Return the [X, Y] coordinate for the center point of the cell that contains the specified text.  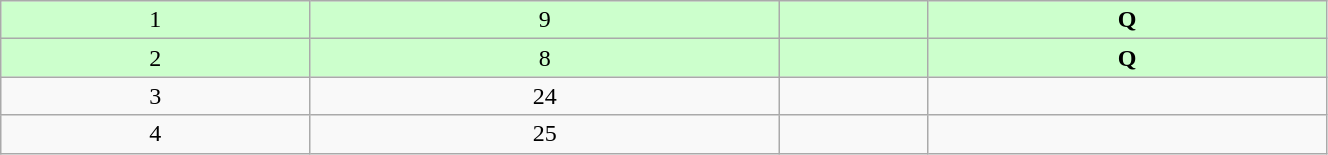
24 [545, 96]
9 [545, 20]
8 [545, 58]
2 [156, 58]
1 [156, 20]
3 [156, 96]
25 [545, 134]
4 [156, 134]
